Determine the [x, y] coordinate at the center of the cell enclosing the given text.  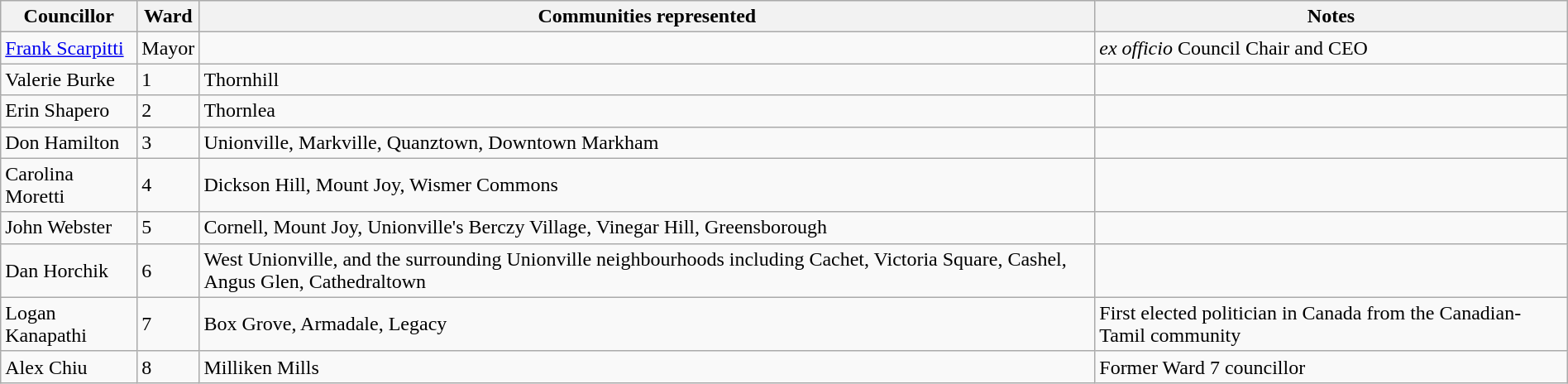
Unionville, Markville, Quanztown, Downtown Markham [647, 142]
Notes [1331, 17]
Alex Chiu [69, 367]
8 [169, 367]
6 [169, 270]
First elected politician in Canada from the Canadian-Tamil community [1331, 324]
Communities represented [647, 17]
Milliken Mills [647, 367]
ex officio Council Chair and CEO [1331, 48]
West Unionville, and the surrounding Unionville neighbourhoods including Cachet, Victoria Square, Cashel, Angus Glen, Cathedraltown [647, 270]
Frank Scarpitti [69, 48]
3 [169, 142]
Box Grove, Armadale, Legacy [647, 324]
4 [169, 185]
Former Ward 7 councillor [1331, 367]
Thornlea [647, 111]
Mayor [169, 48]
2 [169, 111]
Logan Kanapathi [69, 324]
Carolina Moretti [69, 185]
Dickson Hill, Mount Joy, Wismer Commons [647, 185]
Cornell, Mount Joy, Unionville's Berczy Village, Vinegar Hill, Greensborough [647, 228]
Thornhill [647, 79]
7 [169, 324]
Don Hamilton [69, 142]
Ward [169, 17]
5 [169, 228]
Erin Shapero [69, 111]
Councillor [69, 17]
Valerie Burke [69, 79]
Dan Horchik [69, 270]
John Webster [69, 228]
1 [169, 79]
